Return (X, Y) of the center of cell containing provided text 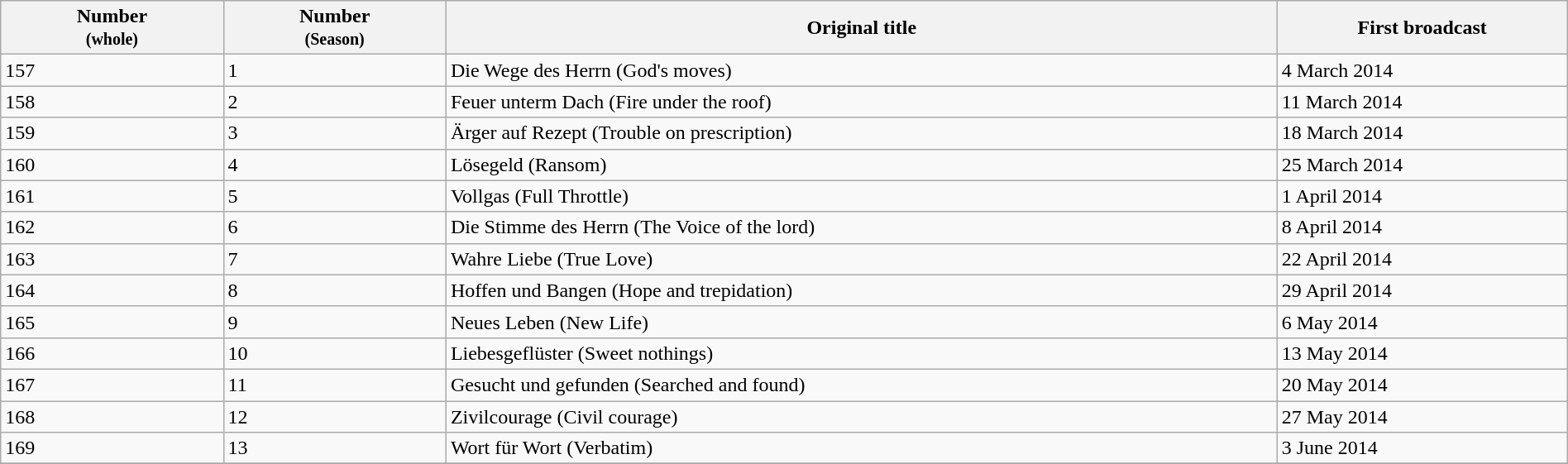
6 May 2014 (1422, 322)
168 (112, 416)
4 March 2014 (1422, 70)
7 (334, 259)
165 (112, 322)
1 (334, 70)
Zivilcourage (Civil courage) (862, 416)
12 (334, 416)
First broadcast (1422, 28)
Lösegeld (Ransom) (862, 165)
6 (334, 227)
Die Wege des Herrn (God's moves) (862, 70)
8 April 2014 (1422, 227)
Wort für Wort (Verbatim) (862, 448)
3 June 2014 (1422, 448)
Number (whole) (112, 28)
11 (334, 385)
29 April 2014 (1422, 290)
158 (112, 102)
8 (334, 290)
4 (334, 165)
163 (112, 259)
Wahre Liebe (True Love) (862, 259)
1 April 2014 (1422, 196)
160 (112, 165)
10 (334, 353)
167 (112, 385)
Liebesgeflüster (Sweet nothings) (862, 353)
18 March 2014 (1422, 133)
169 (112, 448)
20 May 2014 (1422, 385)
Vollgas (Full Throttle) (862, 196)
13 May 2014 (1422, 353)
Die Stimme des Herrn (The Voice of the lord) (862, 227)
Number (Season) (334, 28)
9 (334, 322)
Original title (862, 28)
Hoffen und Bangen (Hope and trepidation) (862, 290)
164 (112, 290)
159 (112, 133)
166 (112, 353)
161 (112, 196)
162 (112, 227)
3 (334, 133)
Feuer unterm Dach (Fire under the roof) (862, 102)
Ärger auf Rezept (Trouble on prescription) (862, 133)
11 March 2014 (1422, 102)
22 April 2014 (1422, 259)
25 March 2014 (1422, 165)
Gesucht und gefunden (Searched and found) (862, 385)
157 (112, 70)
Neues Leben (New Life) (862, 322)
5 (334, 196)
13 (334, 448)
27 May 2014 (1422, 416)
2 (334, 102)
